Determine the (X, Y) coordinate at the center of the cell enclosing the given text.  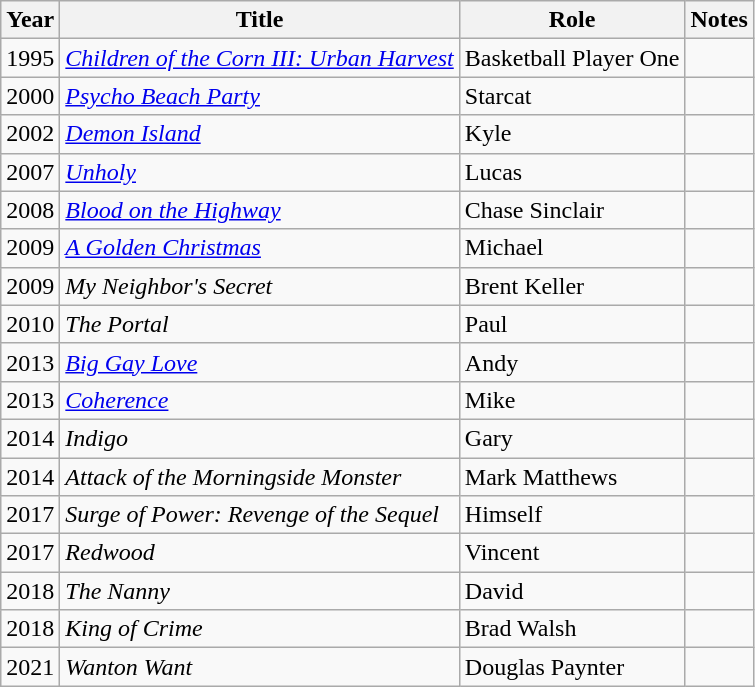
Children of the Corn III: Urban Harvest (260, 58)
Unholy (260, 172)
Kyle (572, 134)
Gary (572, 438)
Himself (572, 515)
Big Gay Love (260, 362)
Surge of Power: Revenge of the Sequel (260, 515)
Vincent (572, 553)
Wanton Want (260, 667)
Coherence (260, 400)
Demon Island (260, 134)
Blood on the Highway (260, 210)
Brad Walsh (572, 629)
2000 (30, 96)
Michael (572, 248)
Year (30, 20)
Starcat (572, 96)
2002 (30, 134)
Basketball Player One (572, 58)
The Portal (260, 324)
Role (572, 20)
Notes (719, 20)
Chase Sinclair (572, 210)
A Golden Christmas (260, 248)
Indigo (260, 438)
Brent Keller (572, 286)
2010 (30, 324)
King of Crime (260, 629)
Psycho Beach Party (260, 96)
1995 (30, 58)
David (572, 591)
Title (260, 20)
Paul (572, 324)
Lucas (572, 172)
Andy (572, 362)
Attack of the Morningside Monster (260, 477)
2008 (30, 210)
Mark Matthews (572, 477)
The Nanny (260, 591)
My Neighbor's Secret (260, 286)
Douglas Paynter (572, 667)
Redwood (260, 553)
Mike (572, 400)
2021 (30, 667)
2007 (30, 172)
